Extract the [x, y] coordinate from the center of the cell holding the provided text.  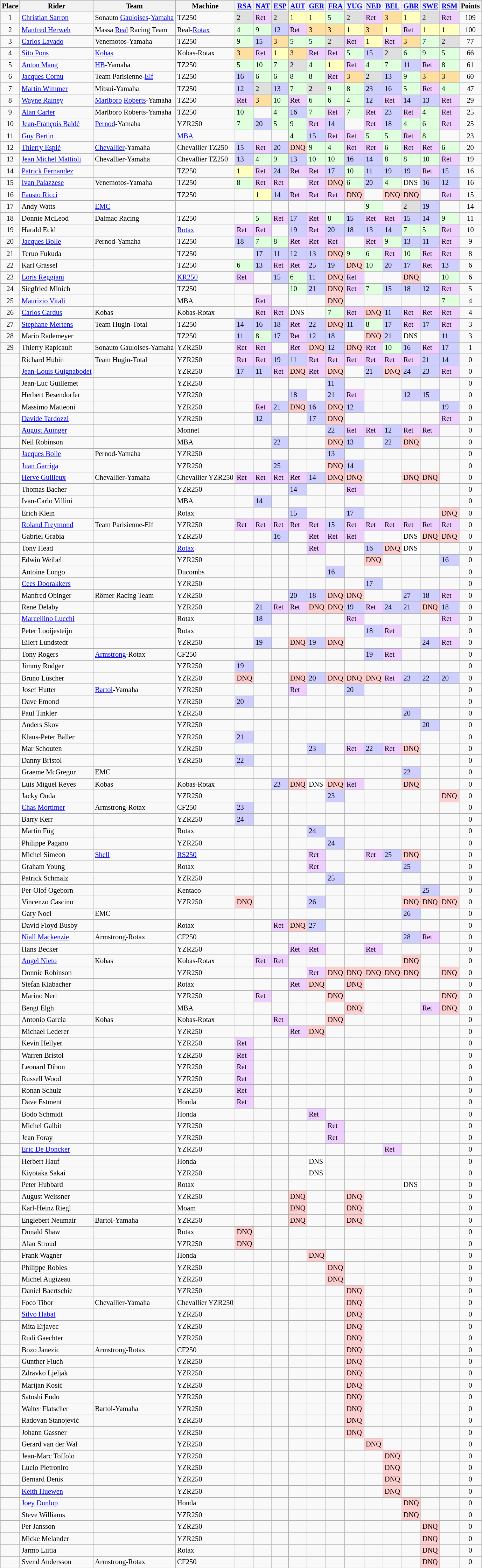
Jean Michel Mattioli [57, 159]
Marcellino Lucchi [57, 619]
Philippe Pagano [57, 843]
Zdravko Ljeljak [57, 1373]
Rudi Gaechter [57, 1338]
Danny Bristol [57, 760]
Tony Rogers [57, 654]
Silvo Habat [57, 1314]
Juan Garriga [57, 466]
Patrick Schmalz [57, 878]
Steve Williams [57, 1515]
Donnie McLeod [57, 218]
Dave Emond [57, 702]
66 [470, 53]
Marino Neri [57, 996]
Jean Foray [57, 1138]
RS250 [205, 855]
Svend Andersson [57, 1562]
Loris Reggiani [57, 277]
Peter Looijesteijn [57, 631]
Donnie Robinson [57, 973]
SWE [431, 6]
Foco Tibor [57, 1303]
Kentaco [205, 890]
Dave Estment [57, 1102]
Bruno Lüscher [57, 678]
Erich Klein [57, 513]
Jacques Cornu [57, 77]
BEL [392, 6]
60 [470, 77]
Ronan Schulz [57, 1091]
Klaus-Peter Baller [57, 737]
Hans Becker [57, 949]
Englebert Neumair [57, 1220]
Jarmo Liitia [57, 1550]
FRA [335, 6]
Shell [134, 855]
Eilert Lundstedt [57, 643]
Davide Tardozzi [57, 419]
Herve Guilleux [57, 478]
Andy Watts [57, 206]
Manfred Obinger [57, 595]
Johann Gassner [57, 1432]
Gabriel Grabia [57, 537]
Gary Noel [57, 914]
Gerard van der Wal [57, 1444]
Carlos Cardus [57, 312]
Jean-Marc Toffolo [57, 1456]
Donald Shaw [57, 1232]
Karl-Heinz Riegl [57, 1208]
Massimo Matteoni [57, 407]
Radovan Stanojević [57, 1421]
Per Jansson [57, 1527]
Machine [205, 6]
Thomas Bacher [57, 489]
47 [470, 89]
Joey Dunlop [57, 1503]
Jean-François Baldé [57, 124]
Chas Mortimer [57, 808]
Stefan Klabacher [57, 985]
Herbert Besendorfer [57, 395]
Bodo Schmidt [57, 1114]
Jimmy Rodger [57, 666]
YUG [354, 6]
David Floyd Busby [57, 926]
Michel Augizeau [57, 1279]
Alan Stroud [57, 1244]
100 [470, 30]
Fausto Ricci [57, 195]
Alan Carter [57, 112]
Michael Lederer [57, 1031]
Rider [57, 6]
Ivan-Carlo Villini [57, 501]
Bengt Elgh [57, 1008]
August Auinger [57, 430]
Thierry Rapicault [57, 348]
Russell Wood [57, 1079]
Barry Kerr [57, 820]
Jean-Luc Guillemet [57, 383]
Anton Mang [57, 65]
Peter Hubbard [57, 1185]
Warren Bristol [57, 1055]
Herbert Hauf [57, 1161]
Micke Melander [57, 1539]
AUT [298, 6]
Manfred Herweh [57, 30]
Bozo Janezic [57, 1350]
Michel Simeon [57, 855]
GBR [411, 6]
Daniel Baertschie [57, 1291]
Keith Huewen [57, 1491]
GER [316, 6]
Josef Hutter [57, 690]
ESP [280, 6]
Neil Robinson [57, 442]
Lucio Pietroniro [57, 1468]
Kiyotaka Sakai [57, 1173]
Gunther Fluch [57, 1362]
Thierry Espié [57, 147]
Roland Freymond [57, 525]
Karl Grässel [57, 265]
Team [134, 6]
NAT [263, 6]
Moam [205, 1208]
Mita Erjavec [57, 1326]
NED [373, 6]
Jacky Onda [57, 796]
Philippe Robles [57, 1267]
109 [470, 18]
HB-Yamaha [134, 65]
Monnet [205, 430]
Points [470, 6]
Per-Olof Ogeborn [57, 890]
KR250 [205, 277]
Edwin Weibel [57, 560]
Rene Delaby [57, 607]
Antoine Longo [57, 572]
Bernard Denis [57, 1479]
Ducombs [205, 572]
August Weissner [57, 1197]
Vincenzo Cascino [57, 902]
Mar Schouten [57, 749]
Kevin Hellyer [57, 1043]
Antonio Garcia [57, 1020]
Graeme McGregor [57, 772]
Siegfried Minich [57, 289]
Guy Bertin [57, 136]
61 [470, 65]
Tony Head [57, 548]
Walter Flatscher [57, 1409]
Niall Mackenzie [57, 937]
Martin Füg [57, 831]
Richard Hubin [57, 360]
Christian Sarron [57, 18]
Satoshi Endo [57, 1397]
Teruo Fukuda [57, 254]
Massa Real Racing Team [134, 30]
Anders Skov [57, 725]
Frank Wagner [57, 1256]
Mitsui-Yamaha [134, 89]
Patrick Fernandez [57, 171]
Dalmac Racing [134, 218]
Martin Wimmer [57, 89]
Römer Racing Team [134, 595]
Michel Galbit [57, 1126]
Real-Rotax [205, 30]
Jean-Louis Guignabodet [57, 372]
Harald Eckl [57, 230]
Angel Nieto [57, 961]
Wayne Rainey [57, 101]
Eric De Doncker [57, 1149]
Maurizio Vitali [57, 301]
RSA [244, 6]
Luis Miguel Reyes [57, 784]
Cees Doorakkers [57, 584]
Sito Pons [57, 53]
Carlos Lavado [57, 41]
Leonard Dibon [57, 1067]
Mario Rademeyer [57, 336]
Stephane Mertens [57, 324]
Place [10, 6]
Marijan Kosić [57, 1385]
Graham Young [57, 866]
RSM [449, 6]
77 [470, 41]
Paul Tinkler [57, 713]
Ivan Palazzese [57, 183]
